Identify which cell holds the provided text, then report its [x, y] central coordinate. 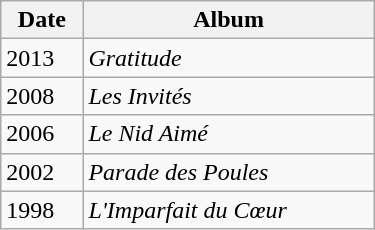
Le Nid Aimé [228, 134]
2006 [42, 134]
Parade des Poules [228, 172]
2002 [42, 172]
Les Invités [228, 96]
1998 [42, 210]
Album [228, 20]
Gratitude [228, 58]
Date [42, 20]
2013 [42, 58]
L'Imparfait du Cœur [228, 210]
2008 [42, 96]
